Find where the given text appears and provide that cell's center as (X, Y) coordinate. 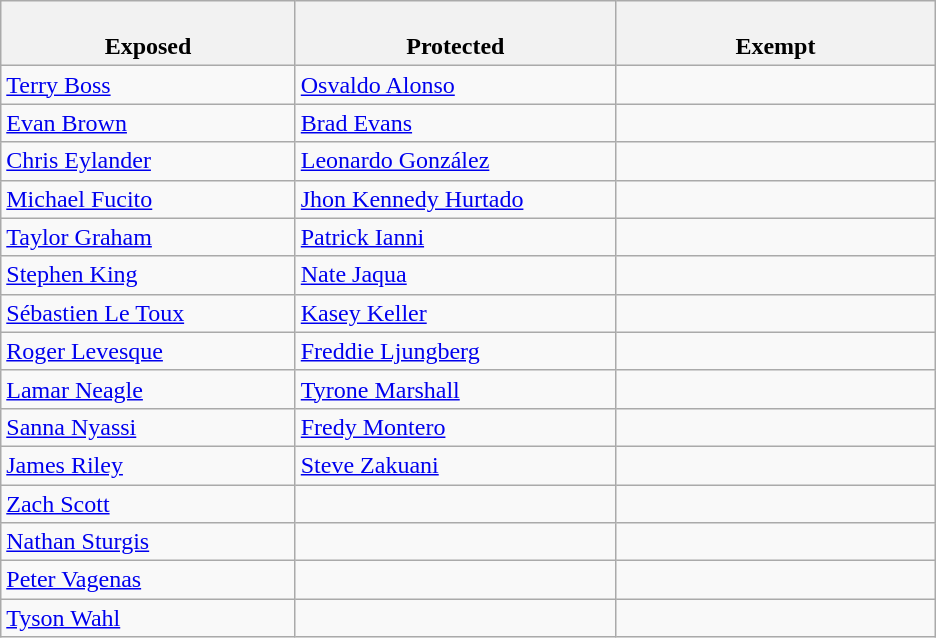
Kasey Keller (455, 313)
Sébastien Le Toux (148, 313)
Exempt (775, 34)
Taylor Graham (148, 237)
James Riley (148, 465)
Evan Brown (148, 123)
Roger Levesque (148, 351)
Nate Jaqua (455, 275)
Fredy Montero (455, 427)
Brad Evans (455, 123)
Peter Vagenas (148, 580)
Sanna Nyassi (148, 427)
Stephen King (148, 275)
Leonardo González (455, 161)
Tyson Wahl (148, 618)
Zach Scott (148, 503)
Lamar Neagle (148, 389)
Freddie Ljungberg (455, 351)
Osvaldo Alonso (455, 85)
Jhon Kennedy Hurtado (455, 199)
Steve Zakuani (455, 465)
Michael Fucito (148, 199)
Chris Eylander (148, 161)
Tyrone Marshall (455, 389)
Terry Boss (148, 85)
Protected (455, 34)
Nathan Sturgis (148, 542)
Exposed (148, 34)
Patrick Ianni (455, 237)
